Determine the (x, y) coordinate at the center of the cell enclosing the given text.  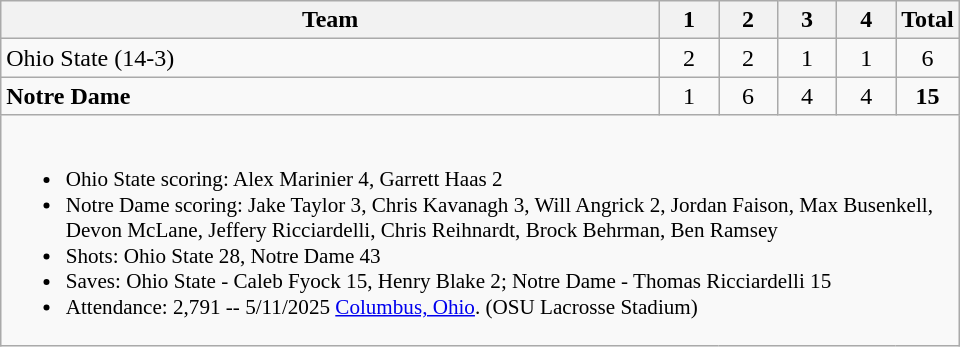
3 (808, 20)
Team (330, 20)
Notre Dame (330, 96)
Total (928, 20)
Ohio State (14-3) (330, 58)
15 (928, 96)
